Detect which cell encompasses the target text, then output its (X, Y) center coordinate. 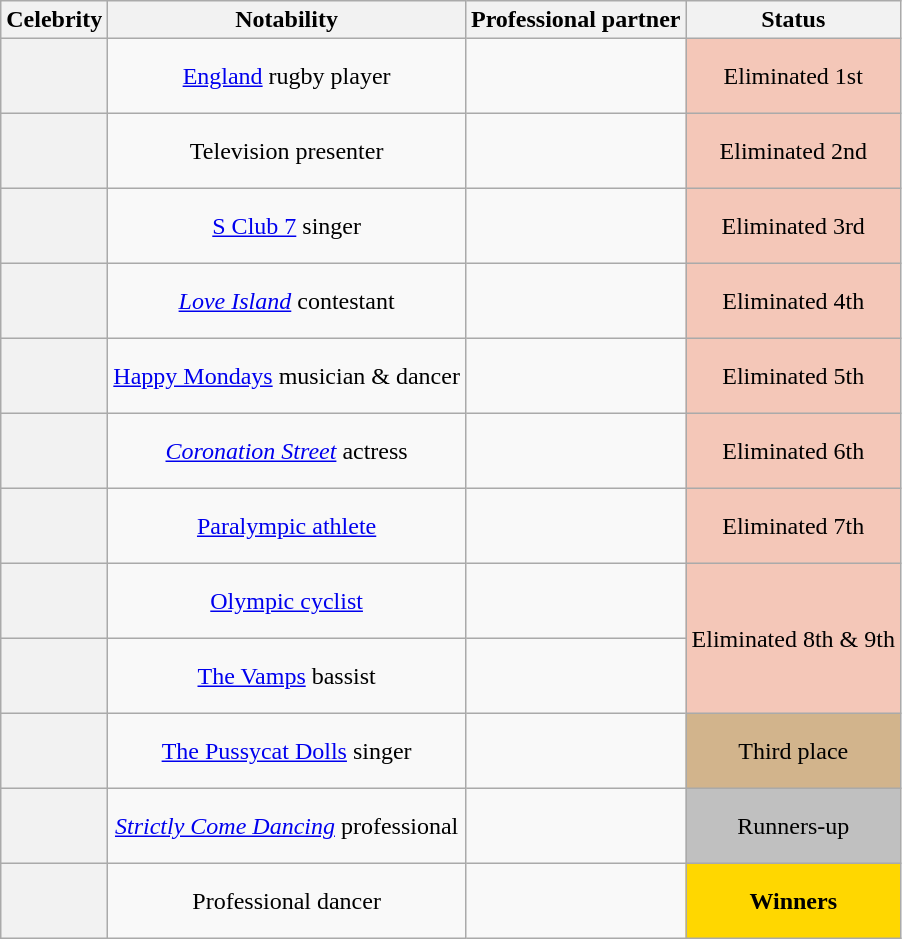
Third place (793, 752)
Eliminated 1st (793, 76)
Eliminated 8th & 9th (793, 639)
Professional partner (576, 20)
Eliminated 6th (793, 452)
The Vamps bassist (287, 676)
Professional dancer (287, 902)
Runners-up (793, 826)
Love Island contestant (287, 302)
Strictly Come Dancing professional (287, 826)
Eliminated 2nd (793, 152)
Eliminated 4th (793, 302)
Television presenter (287, 152)
Happy Mondays musician & dancer (287, 376)
Coronation Street actress (287, 452)
Eliminated 5th (793, 376)
Winners (793, 902)
Notability (287, 20)
The Pussycat Dolls singer (287, 752)
England rugby player (287, 76)
Eliminated 7th (793, 526)
Celebrity (54, 20)
Eliminated 3rd (793, 226)
Paralympic athlete (287, 526)
Olympic cyclist (287, 602)
Status (793, 20)
S Club 7 singer (287, 226)
